Return the (x, y) coordinate for the center point of the cell that contains the specified text.  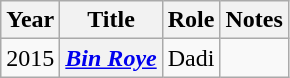
2015 (30, 58)
Dadi (191, 58)
Bin Roye (111, 58)
Role (191, 20)
Year (30, 20)
Notes (254, 20)
Title (111, 20)
